Detect which cell encompasses the target text, then output its [x, y] center coordinate. 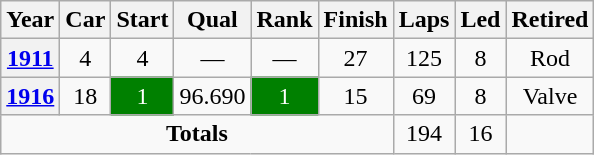
15 [356, 96]
Retired [550, 20]
1911 [30, 58]
18 [86, 96]
Totals [197, 134]
Laps [424, 20]
Rank [284, 20]
1916 [30, 96]
27 [356, 58]
125 [424, 58]
Start [142, 20]
194 [424, 134]
16 [480, 134]
Year [30, 20]
Finish [356, 20]
Rod [550, 58]
96.690 [212, 96]
Valve [550, 96]
Qual [212, 20]
Led [480, 20]
Car [86, 20]
69 [424, 96]
